Output the [x, y] coordinate of the center of the cell containing the given text.  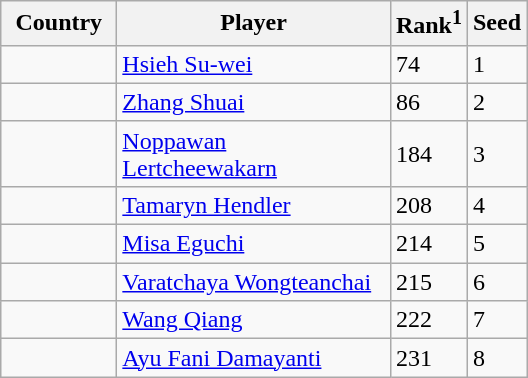
1 [496, 64]
8 [496, 358]
Player [254, 24]
4 [496, 205]
Rank1 [428, 24]
Zhang Shuai [254, 102]
74 [428, 64]
6 [496, 282]
Wang Qiang [254, 320]
Hsieh Su-wei [254, 64]
184 [428, 154]
Country [59, 24]
Seed [496, 24]
208 [428, 205]
86 [428, 102]
222 [428, 320]
7 [496, 320]
3 [496, 154]
214 [428, 244]
Varatchaya Wongteanchai [254, 282]
2 [496, 102]
Ayu Fani Damayanti [254, 358]
Tamaryn Hendler [254, 205]
5 [496, 244]
Misa Eguchi [254, 244]
Noppawan Lertcheewakarn [254, 154]
231 [428, 358]
215 [428, 282]
